Scan for the cell matching the given text and deliver its [x, y] coordinate at center. 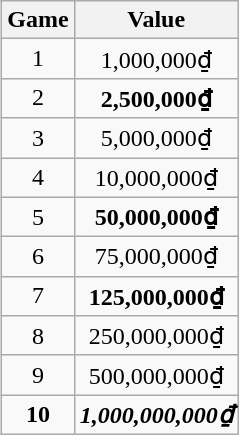
2,500,000₫ [156, 98]
500,000,000₫ [156, 375]
9 [38, 375]
4 [38, 178]
1 [38, 59]
5,000,000₫ [156, 138]
2 [38, 98]
50,000,000₫ [156, 217]
Game [38, 20]
3 [38, 138]
10 [38, 415]
1,000,000₫ [156, 59]
8 [38, 336]
6 [38, 257]
250,000,000₫ [156, 336]
1,000,000,000₫ [156, 415]
7 [38, 296]
75,000,000₫ [156, 257]
10,000,000₫ [156, 178]
5 [38, 217]
125,000,000₫ [156, 296]
Value [156, 20]
